Identify which cell holds the provided text, then report its (x, y) central coordinate. 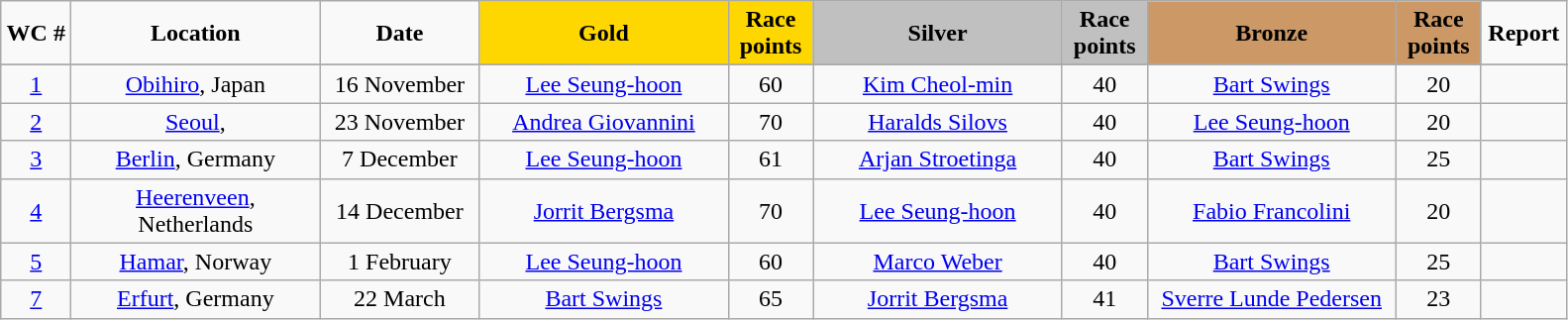
Berlin, Germany (196, 160)
Heerenveen, Netherlands (196, 210)
Hamar, Norway (196, 262)
Sverre Lunde Pedersen (1272, 299)
7 (36, 299)
41 (1104, 299)
Silver (937, 34)
65 (771, 299)
Date (400, 34)
Marco Weber (937, 262)
61 (771, 160)
23 November (400, 122)
Erfurt, Germany (196, 299)
Obihiro, Japan (196, 84)
2 (36, 122)
Location (196, 34)
1 (36, 84)
23 (1438, 299)
16 November (400, 84)
Andrea Giovannini (604, 122)
4 (36, 210)
WC # (36, 34)
Fabio Francolini (1272, 210)
Seoul, (196, 122)
Report (1523, 34)
Arjan Stroetinga (937, 160)
Bronze (1272, 34)
Gold (604, 34)
Haralds Silovs (937, 122)
Kim Cheol-min (937, 84)
5 (36, 262)
7 December (400, 160)
1 February (400, 262)
22 March (400, 299)
3 (36, 160)
14 December (400, 210)
